Provide the (x, y) coordinate of the cell's center where the given text is located.  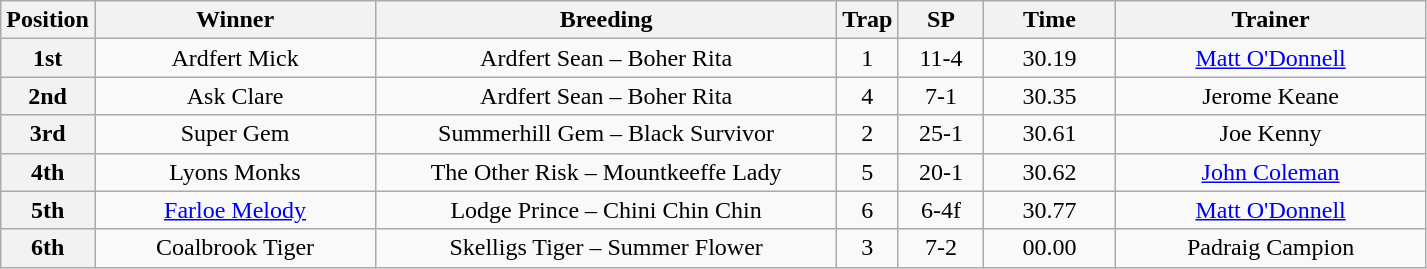
2nd (48, 96)
4 (868, 96)
5th (48, 210)
30.77 (1050, 210)
Ask Clare (234, 96)
Farloe Melody (234, 210)
6th (48, 248)
The Other Risk – Mountkeeffe Lady (606, 172)
6-4f (941, 210)
Lodge Prince – Chini Chin Chin (606, 210)
Trainer (1270, 20)
Position (48, 20)
4th (48, 172)
5 (868, 172)
Jerome Keane (1270, 96)
1st (48, 58)
20-1 (941, 172)
Ardfert Mick (234, 58)
2 (868, 134)
Joe Kenny (1270, 134)
Coalbrook Tiger (234, 248)
Summerhill Gem – Black Survivor (606, 134)
John Coleman (1270, 172)
11-4 (941, 58)
Time (1050, 20)
25-1 (941, 134)
Padraig Campion (1270, 248)
Super Gem (234, 134)
Breeding (606, 20)
30.62 (1050, 172)
Lyons Monks (234, 172)
Winner (234, 20)
3rd (48, 134)
30.19 (1050, 58)
30.61 (1050, 134)
1 (868, 58)
00.00 (1050, 248)
Skelligs Tiger – Summer Flower (606, 248)
Trap (868, 20)
30.35 (1050, 96)
3 (868, 248)
SP (941, 20)
7-2 (941, 248)
7-1 (941, 96)
6 (868, 210)
